Capture the cell that displays the provided text and extract its (x, y) central coordinate. 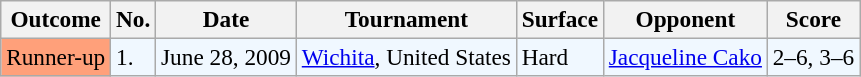
June 28, 2009 (226, 57)
Date (226, 19)
1. (134, 57)
Surface (560, 19)
Score (813, 19)
2–6, 3–6 (813, 57)
No. (134, 19)
Hard (560, 57)
Runner-up (56, 57)
Jacqueline Cako (685, 57)
Tournament (406, 19)
Wichita, United States (406, 57)
Opponent (685, 19)
Outcome (56, 19)
